Pinpoint the cell where the given text exists, returning its [X, Y] midpoint coordinate. 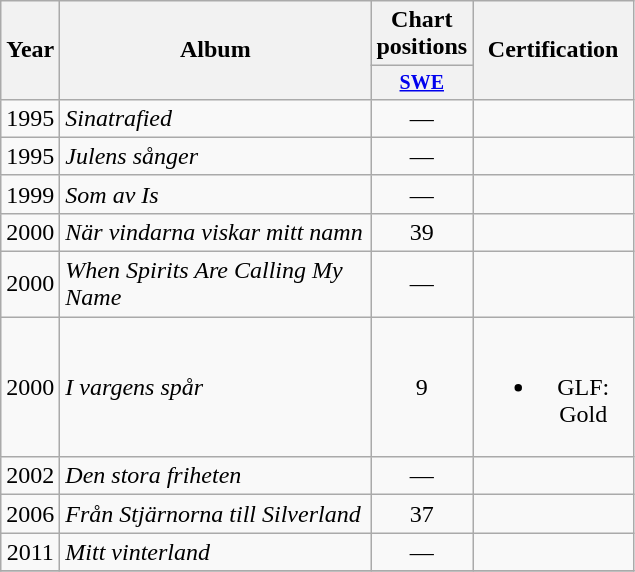
Album [216, 50]
Julens sånger [216, 156]
SWE [422, 82]
9 [422, 387]
1999 [30, 194]
Chart positions [422, 34]
Year [30, 50]
I vargens spår [216, 387]
GLF: Gold [554, 387]
Certification [554, 50]
37 [422, 514]
39 [422, 232]
2002 [30, 476]
När vindarna viskar mitt namn [216, 232]
Den stora friheten [216, 476]
2006 [30, 514]
Som av Is [216, 194]
Mitt vinterland [216, 552]
2011 [30, 552]
Från Stjärnorna till Silverland [216, 514]
When Spirits Are Calling My Name [216, 284]
Sinatrafied [216, 118]
